Return the (X, Y) coordinate for the center point of the cell that contains the specified text.  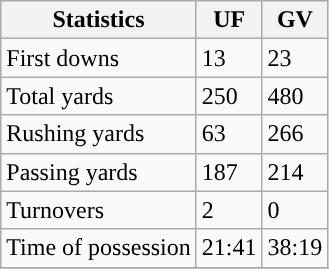
250 (229, 96)
21:41 (229, 248)
Rushing yards (99, 134)
Total yards (99, 96)
63 (229, 134)
214 (295, 172)
187 (229, 172)
Statistics (99, 20)
23 (295, 58)
2 (229, 210)
266 (295, 134)
Time of possession (99, 248)
13 (229, 58)
Passing yards (99, 172)
First downs (99, 58)
Turnovers (99, 210)
UF (229, 20)
GV (295, 20)
0 (295, 210)
480 (295, 96)
38:19 (295, 248)
